Locate the cell with the specified text and output its [x, y] center coordinate. 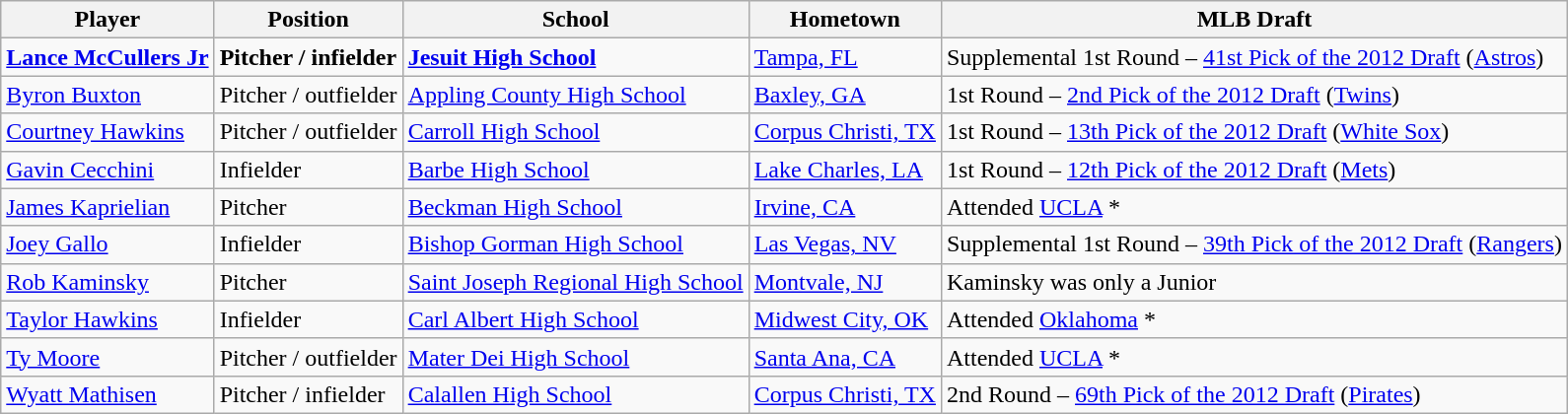
Joey Gallo [107, 244]
Rob Kaminsky [107, 282]
Supplemental 1st Round – 41st Pick of the 2012 Draft (Astros) [1254, 57]
School [576, 20]
Position [308, 20]
MLB Draft [1254, 20]
Barbe High School [576, 170]
Irvine, CA [844, 207]
Baxley, GA [844, 95]
Carl Albert High School [576, 319]
Beckman High School [576, 207]
James Kaprielian [107, 207]
Wyatt Mathisen [107, 394]
Santa Ana, CA [844, 357]
Calallen High School [576, 394]
Lance McCullers Jr [107, 57]
Supplemental 1st Round – 39th Pick of the 2012 Draft (Rangers) [1254, 244]
Midwest City, OK [844, 319]
Saint Joseph Regional High School [576, 282]
Taylor Hawkins [107, 319]
Ty Moore [107, 357]
Jesuit High School [576, 57]
Las Vegas, NV [844, 244]
Carroll High School [576, 132]
Lake Charles, LA [844, 170]
1st Round – 13th Pick of the 2012 Draft (White Sox) [1254, 132]
Appling County High School [576, 95]
Hometown [844, 20]
Mater Dei High School [576, 357]
2nd Round – 69th Pick of the 2012 Draft (Pirates) [1254, 394]
Tampa, FL [844, 57]
Gavin Cecchini [107, 170]
Kaminsky was only a Junior [1254, 282]
Attended Oklahoma * [1254, 319]
Courtney Hawkins [107, 132]
Bishop Gorman High School [576, 244]
1st Round – 2nd Pick of the 2012 Draft (Twins) [1254, 95]
Byron Buxton [107, 95]
Player [107, 20]
1st Round – 12th Pick of the 2012 Draft (Mets) [1254, 170]
Montvale, NJ [844, 282]
